Identify which cell holds the provided text, then report its [X, Y] central coordinate. 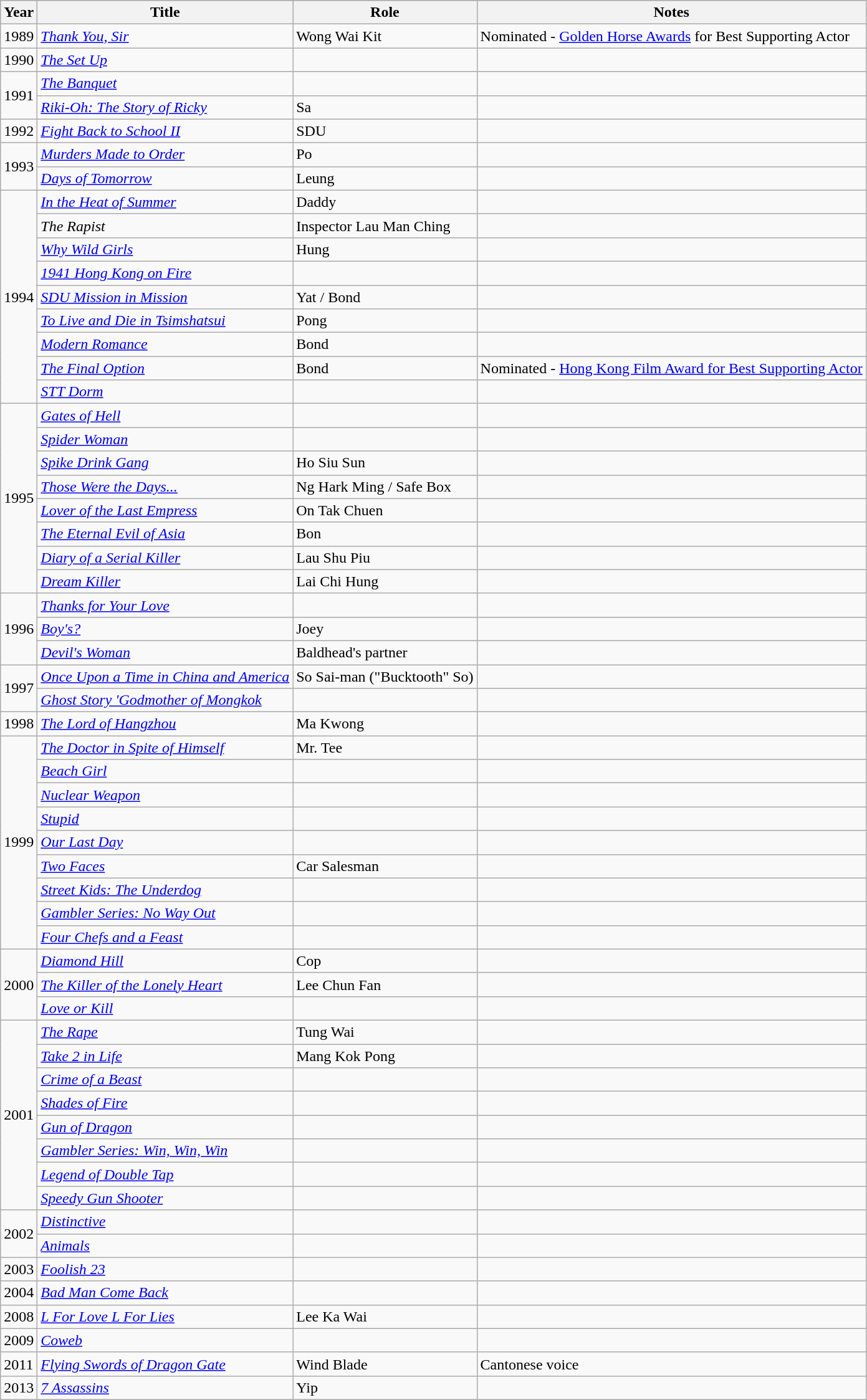
1997 [19, 688]
Lau Shu Piu [385, 558]
Gambler Series: No Way Out [165, 913]
2004 [19, 1293]
Bad Man Come Back [165, 1293]
Murders Made to Order [165, 155]
Sa [385, 107]
Diamond Hill [165, 961]
1998 [19, 724]
STT Dorm [165, 392]
Bon [385, 534]
SDU Mission in Mission [165, 297]
Two Faces [165, 866]
Foolish 23 [165, 1269]
Crime of a Beast [165, 1080]
Pong [385, 321]
Coweb [165, 1340]
Yat / Bond [385, 297]
Lover of the Last Empress [165, 510]
Hung [385, 249]
The Rape [165, 1032]
The Banquet [165, 83]
Lee Ka Wai [385, 1317]
The Doctor in Spite of Himself [165, 748]
Ng Hark Ming / Safe Box [385, 487]
Car Salesman [385, 866]
Street Kids: The Underdog [165, 890]
Thanks for Your Love [165, 605]
Mang Kok Pong [385, 1056]
Inspector Lau Man Ching [385, 226]
Stupid [165, 819]
Nuclear Weapon [165, 795]
Animals [165, 1245]
1991 [19, 95]
1989 [19, 36]
Riki-Oh: The Story of Ricky [165, 107]
On Tak Chuen [385, 510]
2009 [19, 1340]
SDU [385, 131]
1990 [19, 60]
1941 Hong Kong on Fire [165, 273]
Why Wild Girls [165, 249]
Days of Tomorrow [165, 178]
Lai Chi Hung [385, 581]
Yip [385, 1388]
Mr. Tee [385, 748]
Dream Killer [165, 581]
Once Upon a Time in China and America [165, 676]
Year [19, 12]
L For Love L For Lies [165, 1317]
Fight Back to School II [165, 131]
Spider Woman [165, 439]
So Sai-man ("Bucktooth" So) [385, 676]
In the Heat of Summer [165, 202]
Ma Kwong [385, 724]
Modern Romance [165, 345]
To Live and Die in Tsimshatsui [165, 321]
Baldhead's partner [385, 652]
The Eternal Evil of Asia [165, 534]
Gambler Series: Win, Win, Win [165, 1151]
Lee Chun Fan [385, 984]
Shades of Fire [165, 1103]
Gun of Dragon [165, 1127]
2003 [19, 1269]
2008 [19, 1317]
2001 [19, 1115]
Wong Wai Kit [385, 36]
1999 [19, 842]
Title [165, 12]
Spike Drink Gang [165, 463]
Thank You, Sir [165, 36]
2000 [19, 984]
Love or Kill [165, 1008]
Devil's Woman [165, 652]
The Lord of Hangzhou [165, 724]
Cantonese voice [671, 1364]
Boy's? [165, 629]
Nominated - Golden Horse Awards for Best Supporting Actor [671, 36]
1995 [19, 498]
Daddy [385, 202]
Ghost Story 'Godmother of Mongkok [165, 700]
2002 [19, 1234]
Gates of Hell [165, 416]
The Rapist [165, 226]
1992 [19, 131]
The Set Up [165, 60]
Take 2 in Life [165, 1056]
Leung [385, 178]
Role [385, 12]
Joey [385, 629]
Distinctive [165, 1222]
Nominated - Hong Kong Film Award for Best Supporting Actor [671, 368]
Those Were the Days... [165, 487]
The Killer of the Lonely Heart [165, 984]
Speedy Gun Shooter [165, 1198]
1996 [19, 629]
1993 [19, 166]
Notes [671, 12]
Ho Siu Sun [385, 463]
Po [385, 155]
2013 [19, 1388]
Four Chefs and a Feast [165, 937]
Flying Swords of Dragon Gate [165, 1364]
2011 [19, 1364]
Wind Blade [385, 1364]
Tung Wai [385, 1032]
7 Assassins [165, 1388]
Our Last Day [165, 842]
1994 [19, 297]
Diary of a Serial Killer [165, 558]
Cop [385, 961]
The Final Option [165, 368]
Beach Girl [165, 771]
Legend of Double Tap [165, 1174]
